Pinpoint the cell where the given text exists, returning its [X, Y] midpoint coordinate. 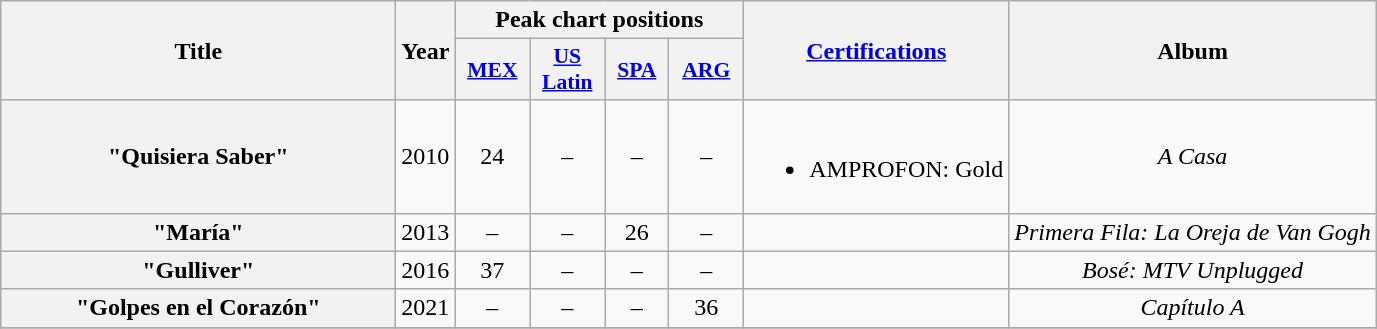
37 [492, 270]
USLatin [568, 70]
2021 [426, 308]
Album [1192, 50]
Year [426, 50]
"María" [198, 232]
2010 [426, 156]
2016 [426, 270]
MEX [492, 70]
Primera Fila: La Oreja de Van Gogh [1192, 232]
SPA [637, 70]
"Gulliver" [198, 270]
Certifications [876, 50]
"Quisiera Saber" [198, 156]
26 [637, 232]
Peak chart positions [600, 20]
A Casa [1192, 156]
2013 [426, 232]
"Golpes en el Corazón" [198, 308]
ARG [706, 70]
Bosé: MTV Unplugged [1192, 270]
36 [706, 308]
24 [492, 156]
Capítulo A [1192, 308]
AMPROFON: Gold [876, 156]
Title [198, 50]
